From the cell containing the given text, extract its center point as (x, y) coordinate. 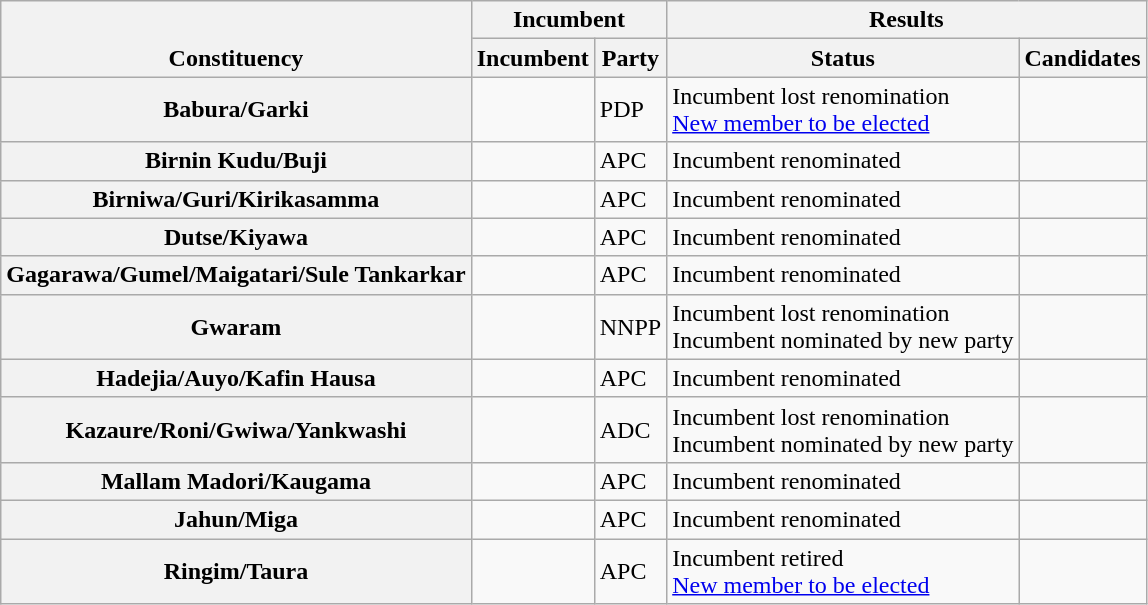
Status (843, 58)
Mallam Madori/Kaugama (236, 481)
Gagarawa/Gumel/Maigatari/Sule Tankarkar (236, 275)
Results (906, 20)
Babura/Garki (236, 110)
Birnin Kudu/Buji (236, 161)
Dutse/Kiyawa (236, 237)
NNPP (630, 326)
Ringim/Taura (236, 570)
Gwaram (236, 326)
Constituency (236, 39)
Hadejia/Auyo/Kafin Hausa (236, 378)
Party (630, 58)
Jahun/Miga (236, 519)
Incumbent retiredNew member to be elected (843, 570)
PDP (630, 110)
ADC (630, 430)
Kazaure/Roni/Gwiwa/Yankwashi (236, 430)
Incumbent lost renominationNew member to be elected (843, 110)
Birniwa/Guri/Kirikasamma (236, 199)
Candidates (1082, 58)
